Extract the (x, y) coordinate from the center of the cell holding the provided text.  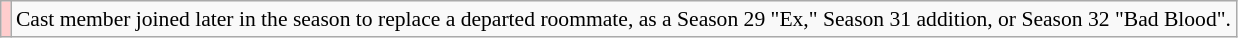
Cast member joined later in the season to replace a departed roommate, as a Season 29 "Ex," Season 31 addition, or Season 32 "Bad Blood". (624, 19)
